Capture the cell that displays the provided text and extract its [X, Y] central coordinate. 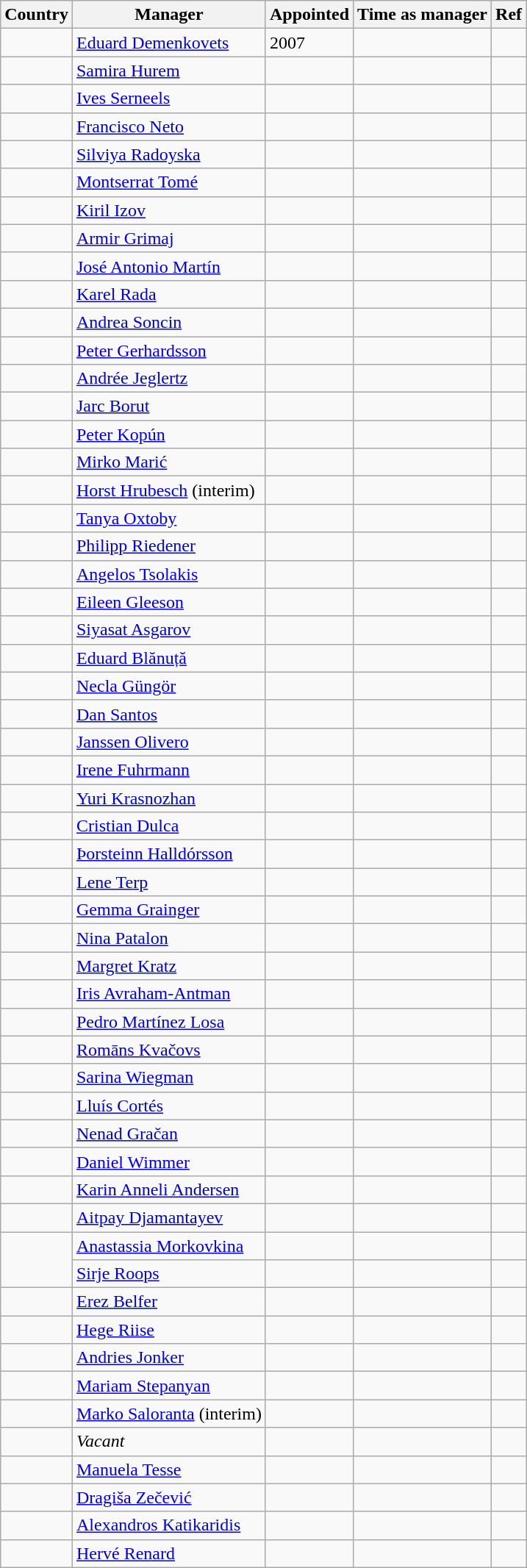
Hervé Renard [169, 1553]
Philipp Riedener [169, 546]
Necla Güngör [169, 686]
Dan Santos [169, 714]
Erez Belfer [169, 1302]
Marko Saloranta (interim) [169, 1414]
Mariam Stepanyan [169, 1386]
Vacant [169, 1442]
José Antonio Martín [169, 266]
Country [37, 15]
Aitpay Djamantayev [169, 1217]
Romāns Kvačovs [169, 1050]
Iris Avraham-Antman [169, 994]
Horst Hrubesch (interim) [169, 490]
Francisco Neto [169, 126]
Dragiša Zečević [169, 1497]
Siyasat Asgarov [169, 630]
Tanya Oxtoby [169, 518]
Margret Kratz [169, 966]
Daniel Wimmer [169, 1161]
Lene Terp [169, 882]
Andries Jonker [169, 1358]
Ives Serneels [169, 99]
Sirje Roops [169, 1274]
Hege Riise [169, 1330]
Angelos Tsolakis [169, 574]
Janssen Olivero [169, 742]
Cristian Dulca [169, 826]
Mirko Marić [169, 462]
Gemma Grainger [169, 910]
Kiril Izov [169, 210]
Jarc Borut [169, 407]
Montserrat Tomé [169, 182]
Sarina Wiegman [169, 1078]
Manuela Tesse [169, 1469]
Eduard Demenkovets [169, 43]
Time as manager [423, 15]
Andrea Soncin [169, 322]
Eileen Gleeson [169, 602]
Irene Fuhrmann [169, 770]
Pedro Martínez Losa [169, 1022]
Peter Kopún [169, 434]
Manager [169, 15]
Lluís Cortés [169, 1106]
Eduard Blănuță [169, 658]
Samira Hurem [169, 71]
Nina Patalon [169, 938]
Yuri Krasnozhan [169, 798]
Peter Gerhardsson [169, 351]
Alexandros Katikaridis [169, 1525]
Silviya Radoyska [169, 154]
Andrée Jeglertz [169, 379]
Þorsteinn Halldórsson [169, 854]
Armir Grimaj [169, 238]
Karin Anneli Andersen [169, 1189]
Ref [509, 15]
Karel Rada [169, 294]
Nenad Gračan [169, 1134]
Appointed [309, 15]
2007 [309, 43]
Anastassia Morkovkina [169, 1246]
